Scan for the cell matching the given text and deliver its [x, y] coordinate at center. 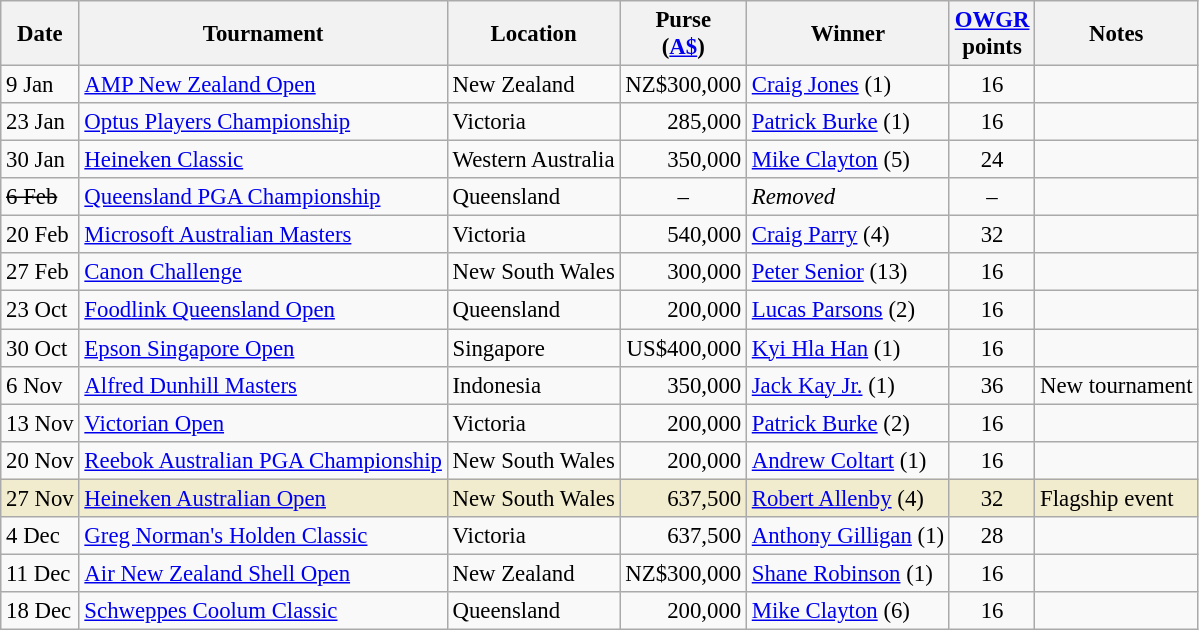
Western Australia [534, 160]
Andrew Coltart (1) [848, 460]
27 Nov [40, 498]
11 Dec [40, 573]
Patrick Burke (1) [848, 122]
Schweppes Coolum Classic [263, 611]
Greg Norman's Holden Classic [263, 536]
4 Dec [40, 536]
Indonesia [534, 385]
20 Nov [40, 460]
285,000 [683, 122]
Victorian Open [263, 423]
27 Feb [40, 273]
Reebok Australian PGA Championship [263, 460]
6 Nov [40, 385]
Mike Clayton (5) [848, 160]
Date [40, 34]
23 Oct [40, 310]
Shane Robinson (1) [848, 573]
Air New Zealand Shell Open [263, 573]
Flagship event [1116, 498]
23 Jan [40, 122]
Peter Senior (13) [848, 273]
Craig Jones (1) [848, 85]
Foodlink Queensland Open [263, 310]
9 Jan [40, 85]
Optus Players Championship [263, 122]
Jack Kay Jr. (1) [848, 385]
OWGRpoints [992, 34]
Notes [1116, 34]
28 [992, 536]
Singapore [534, 348]
24 [992, 160]
Mike Clayton (6) [848, 611]
Tournament [263, 34]
Robert Allenby (4) [848, 498]
Queensland PGA Championship [263, 197]
Alfred Dunhill Masters [263, 385]
Purse(A$) [683, 34]
Microsoft Australian Masters [263, 235]
Canon Challenge [263, 273]
Craig Parry (4) [848, 235]
US$400,000 [683, 348]
AMP New Zealand Open [263, 85]
Winner [848, 34]
30 Jan [40, 160]
6 Feb [40, 197]
Kyi Hla Han (1) [848, 348]
Lucas Parsons (2) [848, 310]
Anthony Gilligan (1) [848, 536]
13 Nov [40, 423]
30 Oct [40, 348]
Epson Singapore Open [263, 348]
Patrick Burke (2) [848, 423]
540,000 [683, 235]
New tournament [1116, 385]
Heineken Classic [263, 160]
36 [992, 385]
18 Dec [40, 611]
20 Feb [40, 235]
300,000 [683, 273]
Location [534, 34]
Heineken Australian Open [263, 498]
Removed [848, 197]
